Provide the [X, Y] coordinate of the cell's center where the given text is located.  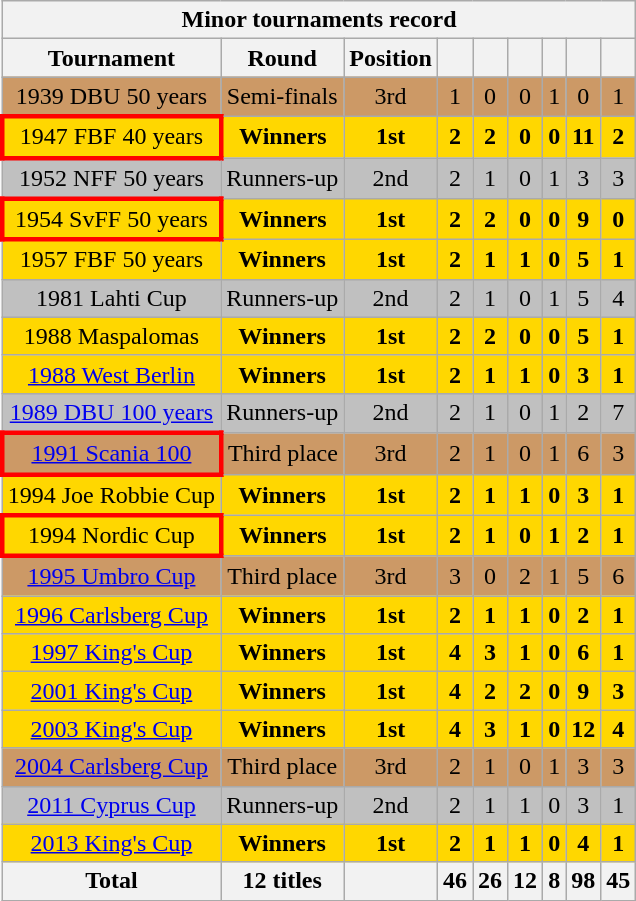
1989 DBU 100 years [111, 413]
1988 Maspalomas [111, 336]
1954 SvFF 50 years [111, 220]
1947 FBF 40 years [111, 136]
Total [111, 881]
1981 Lahti Cup [111, 298]
1952 NFF 50 years [111, 178]
26 [490, 881]
12 titles [282, 881]
1988 West Berlin [111, 374]
1997 King's Cup [111, 653]
1939 DBU 50 years [111, 97]
Tournament [111, 58]
2001 King's Cup [111, 691]
98 [584, 881]
7 [618, 413]
2011 Cyprus Cup [111, 805]
Position [391, 58]
1995 Umbro Cup [111, 576]
2013 King's Cup [111, 843]
11 [584, 136]
1996 Carlsberg Cup [111, 615]
1991 Scania 100 [111, 454]
2003 King's Cup [111, 729]
Semi-finals [282, 97]
45 [618, 881]
2004 Carlsberg Cup [111, 767]
46 [454, 881]
8 [554, 881]
1994 Joe Robbie Cup [111, 494]
Minor tournaments record [319, 20]
Round [282, 58]
1957 FBF 50 years [111, 260]
1994 Nordic Cup [111, 536]
